Scan for the cell matching the given text and deliver its (x, y) coordinate at center. 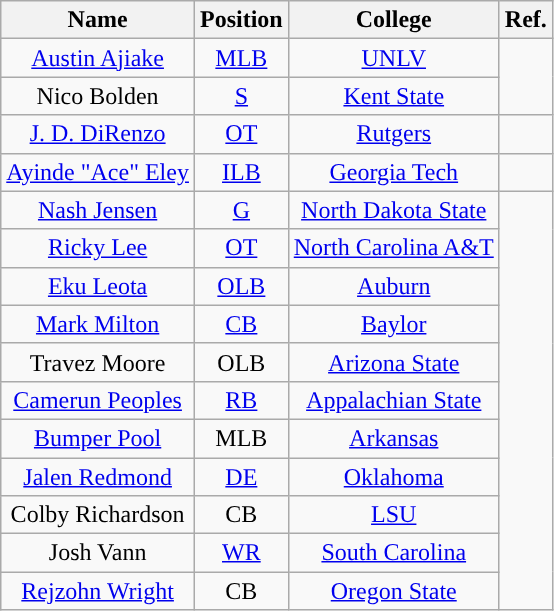
Georgia Tech (394, 172)
Camerun Peoples (98, 400)
UNLV (394, 58)
South Carolina (394, 553)
Baylor (394, 324)
DE (241, 477)
Josh Vann (98, 553)
Rejzohn Wright (98, 591)
Appalachian State (394, 400)
G (241, 210)
North Dakota State (394, 210)
Nico Bolden (98, 96)
Auburn (394, 286)
Oklahoma (394, 477)
Position (241, 20)
Arizona State (394, 362)
LSU (394, 515)
Ref. (526, 20)
Ricky Lee (98, 248)
Colby Richardson (98, 515)
J. D. DiRenzo (98, 134)
Travez Moore (98, 362)
Eku Leota (98, 286)
Austin Ajiake (98, 58)
S (241, 96)
Oregon State (394, 591)
Ayinde "Ace" Eley (98, 172)
Kent State (394, 96)
College (394, 20)
Nash Jensen (98, 210)
Rutgers (394, 134)
Mark Milton (98, 324)
Bumper Pool (98, 438)
Jalen Redmond (98, 477)
North Carolina A&T (394, 248)
RB (241, 400)
Arkansas (394, 438)
WR (241, 553)
Name (98, 20)
ILB (241, 172)
